Pinpoint the cell where the given text exists, returning its (X, Y) midpoint coordinate. 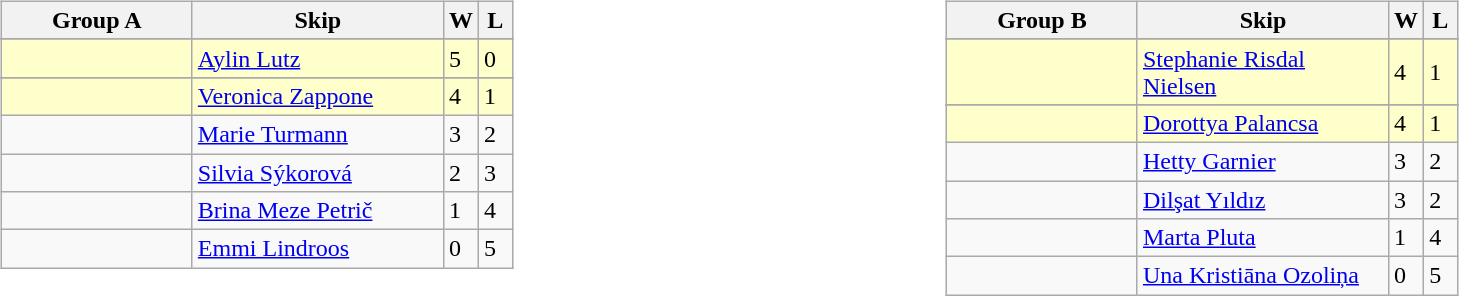
Brina Meze Petrič (318, 211)
Veronica Zappone (318, 96)
Una Kristiāna Ozoliņa (1262, 276)
Stephanie Risdal Nielsen (1262, 72)
Aylin Lutz (318, 58)
Group B (1042, 20)
Silvia Sýkorová (318, 173)
Dilşat Yıldız (1262, 199)
Emmi Lindroos (318, 249)
Marie Turmann (318, 134)
Marta Pluta (1262, 238)
Hetty Garnier (1262, 161)
Dorottya Palancsa (1262, 123)
Group A (96, 20)
